Return the [x, y] coordinate for the center point of the cell that contains the specified text.  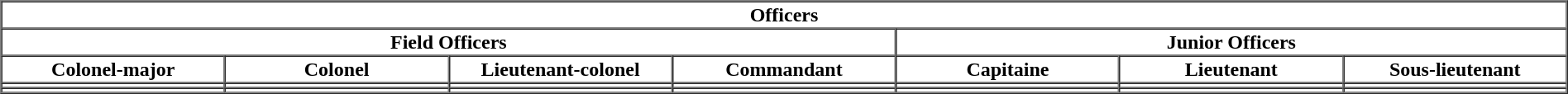
Lieutenant-colonel [560, 69]
Commandant [784, 69]
Colonel-major [113, 69]
Lieutenant [1231, 69]
Colonel [337, 69]
Junior Officers [1231, 41]
Officers [784, 15]
Field Officers [449, 41]
Capitaine [1007, 69]
Sous-lieutenant [1455, 69]
